Identify which cell holds the provided text, then report its (x, y) central coordinate. 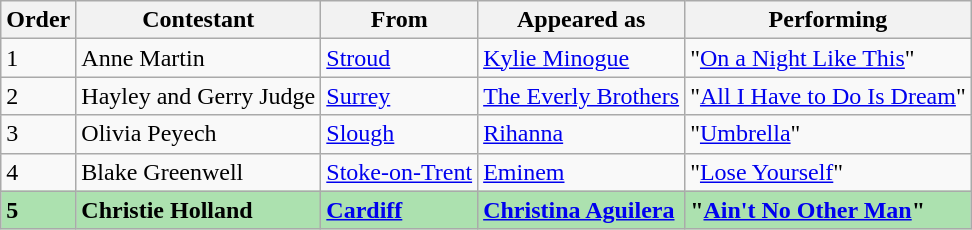
Olivia Peyech (198, 134)
Kylie Minogue (582, 58)
Contestant (198, 20)
From (400, 20)
1 (38, 58)
"Ain't No Other Man" (828, 210)
2 (38, 96)
4 (38, 172)
Hayley and Gerry Judge (198, 96)
The Everly Brothers (582, 96)
Appeared as (582, 20)
Anne Martin (198, 58)
"All I Have to Do Is Dream" (828, 96)
Performing (828, 20)
Surrey (400, 96)
Stoke-on-Trent (400, 172)
"Lose Yourself" (828, 172)
"On a Night Like This" (828, 58)
Christie Holland (198, 210)
Blake Greenwell (198, 172)
Eminem (582, 172)
"Umbrella" (828, 134)
Rihanna (582, 134)
Christina Aguilera (582, 210)
Slough (400, 134)
5 (38, 210)
Order (38, 20)
Stroud (400, 58)
Cardiff (400, 210)
3 (38, 134)
